Find where the given text appears and provide that cell's center as [x, y] coordinate. 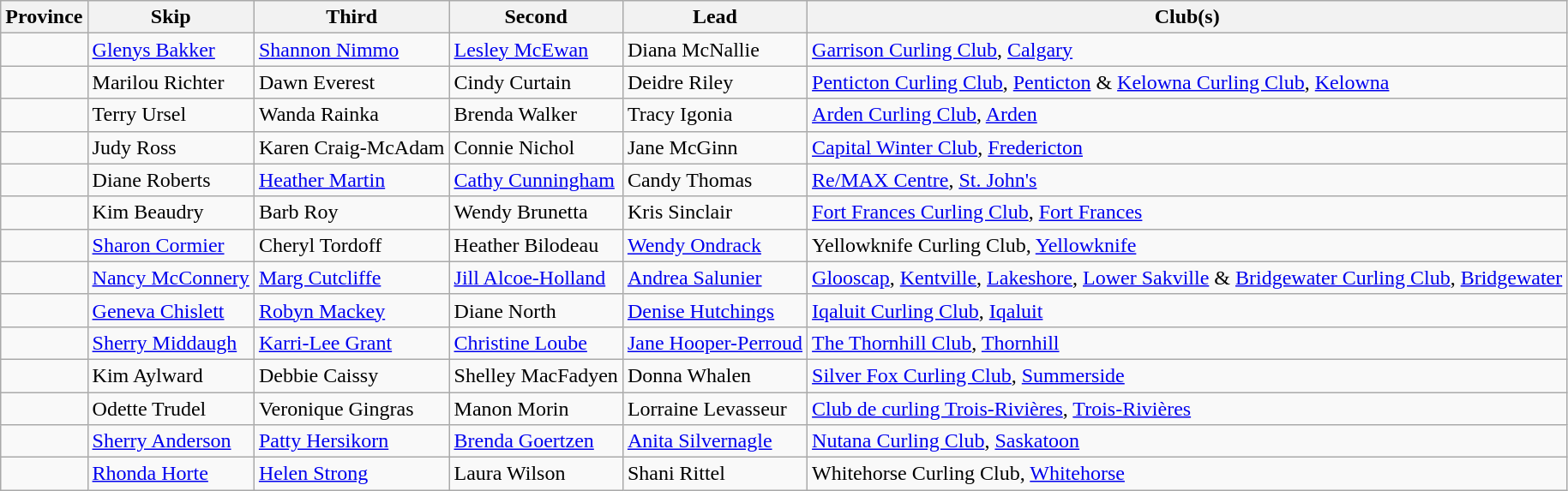
Silver Fox Curling Club, Summerside [1187, 375]
Judy Ross [171, 147]
Helen Strong [351, 474]
Geneva Chislett [171, 310]
Diana McNallie [715, 50]
Terry Ursel [171, 115]
Capital Winter Club, Fredericton [1187, 147]
Arden Curling Club, Arden [1187, 115]
Wanda Rainka [351, 115]
Veronique Gingras [351, 409]
Nancy McConnery [171, 278]
Second [536, 17]
Heather Bilodeau [536, 245]
Christine Loube [536, 343]
Wendy Brunetta [536, 213]
Yellowknife Curling Club, Yellowknife [1187, 245]
Shannon Nimmo [351, 50]
Brenda Goertzen [536, 441]
Glenys Bakker [171, 50]
Penticton Curling Club, Penticton & Kelowna Curling Club, Kelowna [1187, 82]
Sherry Anderson [171, 441]
Lesley McEwan [536, 50]
Deidre Riley [715, 82]
Diane Roberts [171, 180]
Debbie Caissy [351, 375]
Marilou Richter [171, 82]
Odette Trudel [171, 409]
Kim Aylward [171, 375]
Glooscap, Kentville, Lakeshore, Lower Sakville & Bridgewater Curling Club, Bridgewater [1187, 278]
Wendy Ondrack [715, 245]
Jane Hooper-Perroud [715, 343]
Third [351, 17]
Skip [171, 17]
Karen Craig-McAdam [351, 147]
Candy Thomas [715, 180]
Lorraine Levasseur [715, 409]
Fort Frances Curling Club, Fort Frances [1187, 213]
Laura Wilson [536, 474]
Brenda Walker [536, 115]
Dawn Everest [351, 82]
Kim Beaudry [171, 213]
Garrison Curling Club, Calgary [1187, 50]
Heather Martin [351, 180]
Denise Hutchings [715, 310]
Donna Whalen [715, 375]
Patty Hersikorn [351, 441]
Kris Sinclair [715, 213]
Anita Silvernagle [715, 441]
Tracy Igonia [715, 115]
Rhonda Horte [171, 474]
Cathy Cunningham [536, 180]
Marg Cutcliffe [351, 278]
Jane McGinn [715, 147]
Diane North [536, 310]
Cindy Curtain [536, 82]
Robyn Mackey [351, 310]
Jill Alcoe-Holland [536, 278]
Barb Roy [351, 213]
Iqaluit Curling Club, Iqaluit [1187, 310]
Lead [715, 17]
Connie Nichol [536, 147]
Manon Morin [536, 409]
Cheryl Tordoff [351, 245]
Andrea Salunier [715, 278]
Sharon Cormier [171, 245]
Club de curling Trois-Rivières, Trois-Rivières [1187, 409]
Nutana Curling Club, Saskatoon [1187, 441]
Club(s) [1187, 17]
The Thornhill Club, Thornhill [1187, 343]
Province [45, 17]
Shani Rittel [715, 474]
Whitehorse Curling Club, Whitehorse [1187, 474]
Re/MAX Centre, St. John's [1187, 180]
Karri-Lee Grant [351, 343]
Shelley MacFadyen [536, 375]
Sherry Middaugh [171, 343]
